Output the (x, y) coordinate of the center of the cell containing the given text.  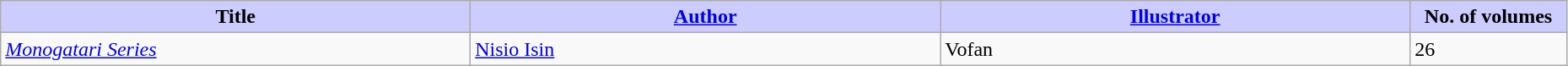
No. of volumes (1489, 17)
Monogatari Series (236, 49)
Title (236, 17)
Vofan (1176, 49)
26 (1489, 49)
Nisio Isin (705, 49)
Illustrator (1176, 17)
Author (705, 17)
